Output the (X, Y) coordinate of the center of the cell containing the given text.  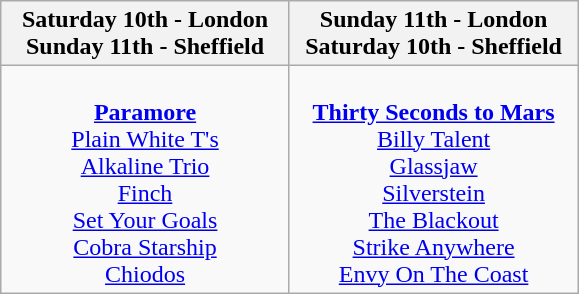
Thirty Seconds to Mars Billy Talent Glassjaw Silverstein The Blackout Strike Anywhere Envy On The Coast (434, 180)
Sunday 11th - LondonSaturday 10th - Sheffield (434, 34)
Paramore Plain White T's Alkaline Trio Finch Set Your Goals Cobra Starship Chiodos (146, 180)
Saturday 10th - LondonSunday 11th - Sheffield (146, 34)
